Output the (X, Y) coordinate of the center of the cell containing the given text.  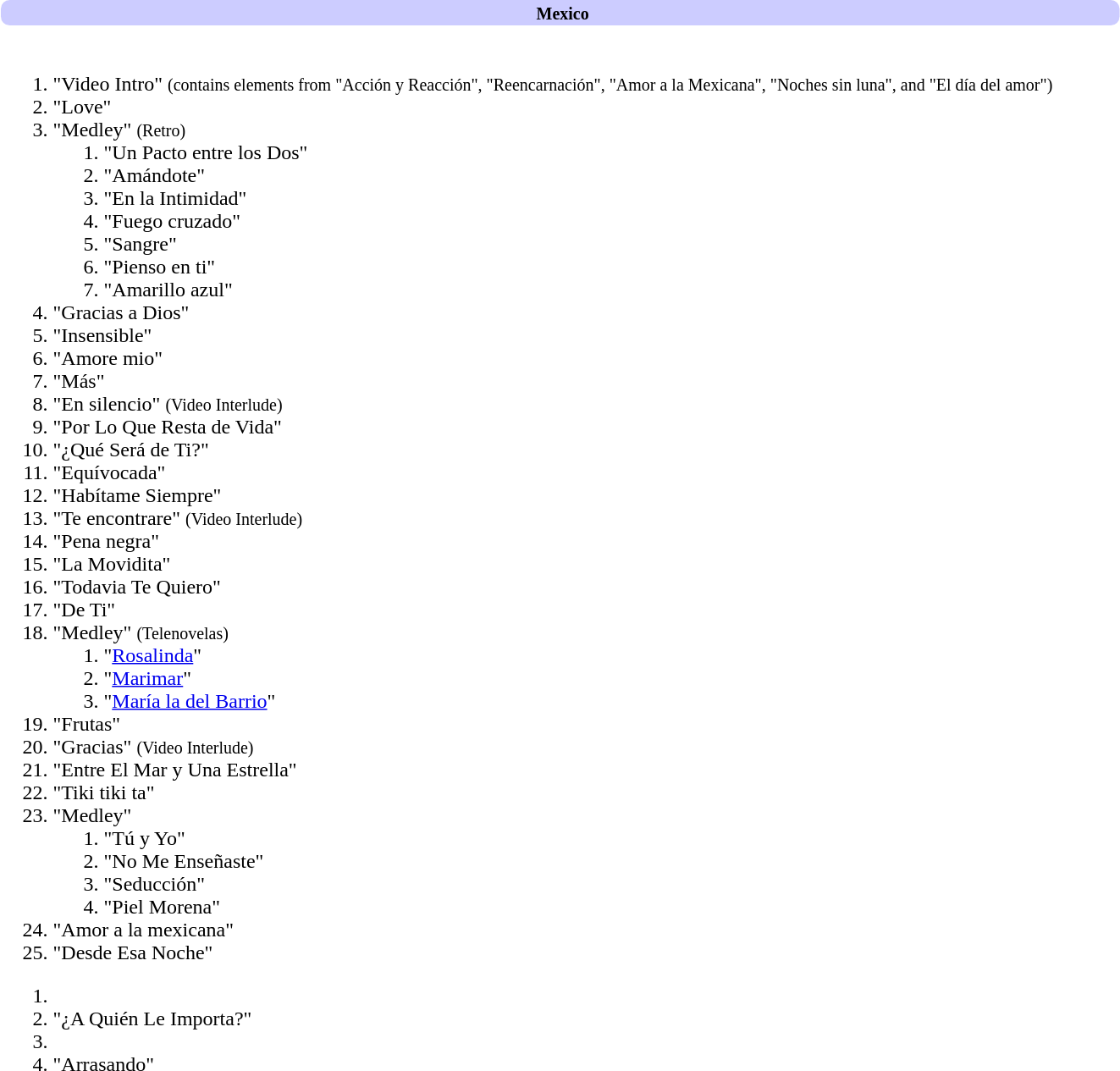
Mexico (560, 13)
